Identify which cell holds the provided text, then report its (x, y) central coordinate. 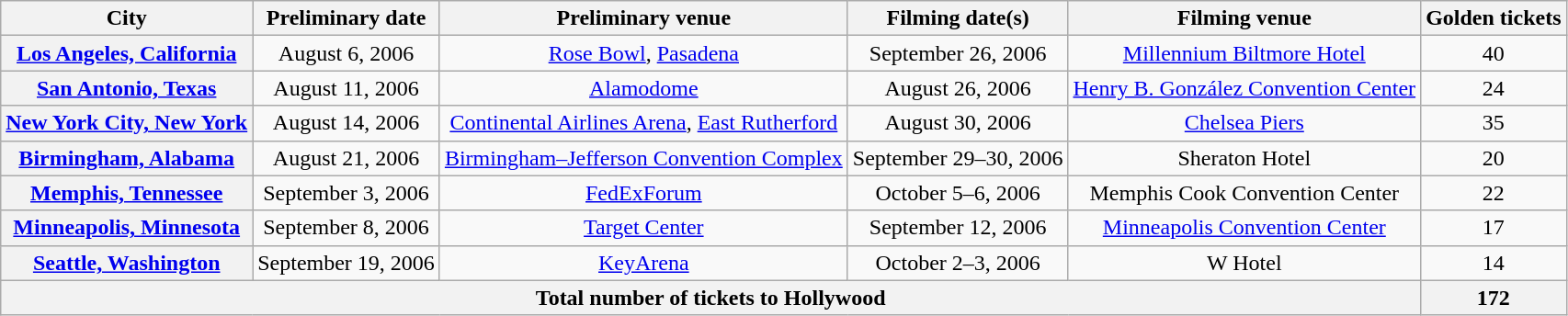
Continental Airlines Arena, East Rutherford (643, 123)
40 (1494, 53)
Filming venue (1244, 18)
Memphis Cook Convention Center (1244, 193)
Birmingham, Alabama (127, 158)
August 26, 2006 (958, 88)
KeyArena (643, 263)
Henry B. González Convention Center (1244, 88)
September 12, 2006 (958, 228)
17 (1494, 228)
Birmingham–Jefferson Convention Complex (643, 158)
FedExForum (643, 193)
172 (1494, 298)
14 (1494, 263)
October 5–6, 2006 (958, 193)
August 11, 2006 (347, 88)
Target Center (643, 228)
San Antonio, Texas (127, 88)
August 6, 2006 (347, 53)
September 19, 2006 (347, 263)
Memphis, Tennessee (127, 193)
Seattle, Washington (127, 263)
August 21, 2006 (347, 158)
35 (1494, 123)
August 14, 2006 (347, 123)
Millennium Biltmore Hotel (1244, 53)
New York City, New York (127, 123)
Los Angeles, California (127, 53)
September 3, 2006 (347, 193)
Rose Bowl, Pasadena (643, 53)
Minneapolis, Minnesota (127, 228)
Chelsea Piers (1244, 123)
W Hotel (1244, 263)
September 8, 2006 (347, 228)
August 30, 2006 (958, 123)
Preliminary date (347, 18)
20 (1494, 158)
22 (1494, 193)
24 (1494, 88)
September 29–30, 2006 (958, 158)
September 26, 2006 (958, 53)
Total number of tickets to Hollywood (711, 298)
Alamodome (643, 88)
City (127, 18)
Minneapolis Convention Center (1244, 228)
Filming date(s) (958, 18)
Preliminary venue (643, 18)
Golden tickets (1494, 18)
Sheraton Hotel (1244, 158)
October 2–3, 2006 (958, 263)
